Return [X, Y] of the center of cell containing provided text 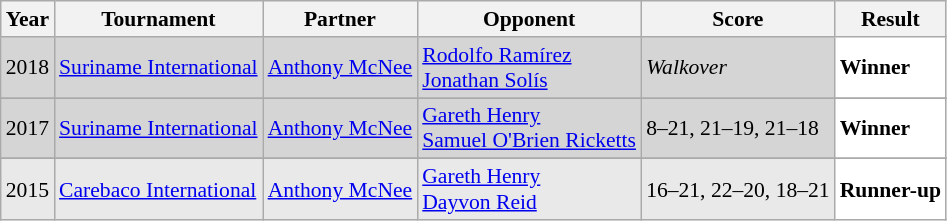
Gareth Henry Dayvon Reid [529, 190]
16–21, 22–20, 18–21 [738, 190]
Tournament [158, 19]
Rodolfo Ramírez Jonathan Solís [529, 68]
2015 [28, 190]
8–21, 21–19, 21–18 [738, 128]
2017 [28, 128]
Carebaco International [158, 190]
Runner-up [890, 190]
2018 [28, 68]
Partner [340, 19]
Gareth Henry Samuel O'Brien Ricketts [529, 128]
Score [738, 19]
Result [890, 19]
Year [28, 19]
Opponent [529, 19]
Walkover [738, 68]
